Extract the [X, Y] coordinate from the center of the cell holding the provided text.  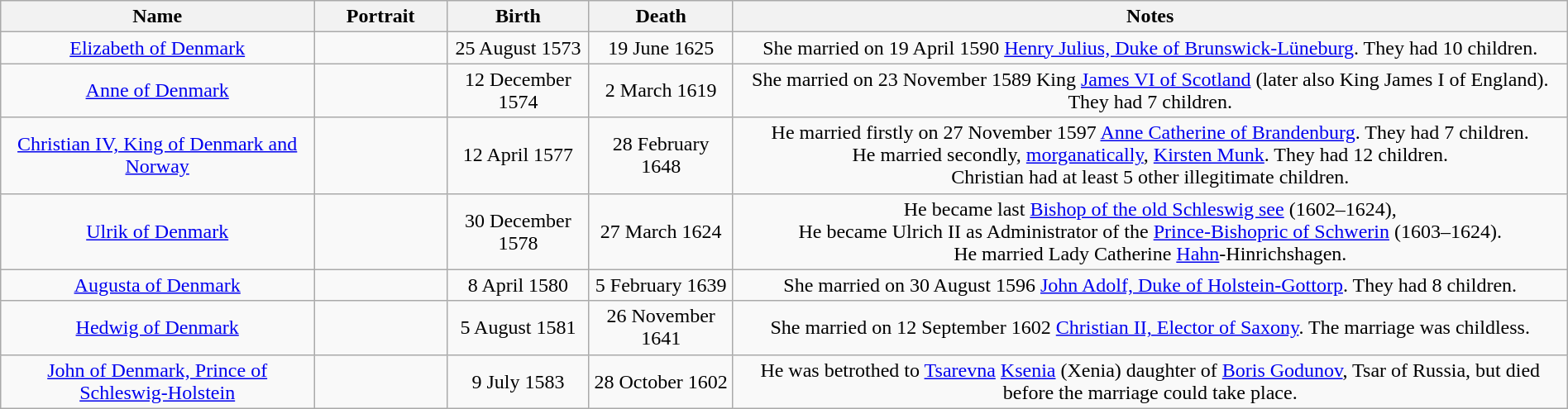
5 August 1581 [518, 327]
Anne of Denmark [157, 91]
25 August 1573 [518, 48]
9 July 1583 [518, 382]
Christian IV, King of Denmark and Norway [157, 155]
She married on 30 August 1596 John Adolf, Duke of Holstein-Gottorp. They had 8 children. [1150, 285]
Name [157, 17]
28 February 1648 [661, 155]
Portrait [380, 17]
He was betrothed to Tsarevna Ksenia (Xenia) daughter of Boris Godunov, Tsar of Russia, but died before the marriage could take place. [1150, 382]
12 December 1574 [518, 91]
Hedwig of Denmark [157, 327]
She married on 19 April 1590 Henry Julius, Duke of Brunswick-Lüneburg. They had 10 children. [1150, 48]
She married on 12 September 1602 Christian II, Elector of Saxony. The marriage was childless. [1150, 327]
Death [661, 17]
2 March 1619 [661, 91]
Augusta of Denmark [157, 285]
19 June 1625 [661, 48]
30 December 1578 [518, 231]
12 April 1577 [518, 155]
Ulrik of Denmark [157, 231]
Birth [518, 17]
26 November 1641 [661, 327]
27 March 1624 [661, 231]
5 February 1639 [661, 285]
She married on 23 November 1589 King James VI of Scotland (later also King James I of England). They had 7 children. [1150, 91]
John of Denmark, Prince of Schleswig-Holstein [157, 382]
28 October 1602 [661, 382]
Notes [1150, 17]
8 April 1580 [518, 285]
Elizabeth of Denmark [157, 48]
